From the cell containing the given text, extract its center point as (x, y) coordinate. 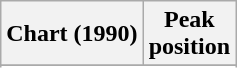
Chart (1990) (72, 34)
Peak position (189, 34)
